Search for the cell housing the specified text and yield its [X, Y] center coordinate. 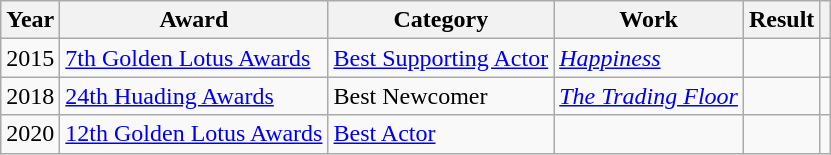
Award [194, 20]
Happiness [649, 58]
7th Golden Lotus Awards [194, 58]
Best Actor [441, 134]
The Trading Floor [649, 96]
2018 [30, 96]
2020 [30, 134]
2015 [30, 58]
24th Huading Awards [194, 96]
Work [649, 20]
Best Newcomer [441, 96]
12th Golden Lotus Awards [194, 134]
Best Supporting Actor [441, 58]
Result [781, 20]
Category [441, 20]
Year [30, 20]
